Identify which cell holds the provided text, then report its [X, Y] central coordinate. 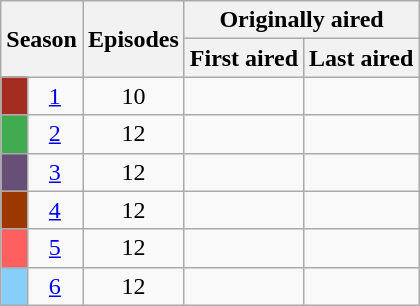
Season [42, 39]
First aired [244, 58]
4 [54, 210]
3 [54, 172]
10 [133, 96]
2 [54, 134]
Originally aired [302, 20]
1 [54, 96]
5 [54, 248]
Last aired [362, 58]
Episodes [133, 39]
6 [54, 286]
